Return the [X, Y] coordinate for the center point of the cell that contains the specified text.  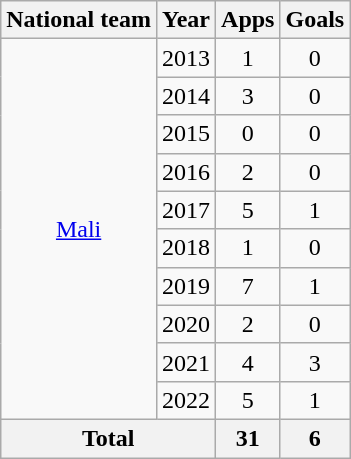
Mali [79, 230]
2015 [186, 134]
Goals [315, 20]
Year [186, 20]
7 [248, 286]
2019 [186, 286]
2014 [186, 96]
2021 [186, 362]
31 [248, 438]
2018 [186, 248]
2020 [186, 324]
National team [79, 20]
Apps [248, 20]
2017 [186, 210]
6 [315, 438]
Total [108, 438]
2022 [186, 400]
2016 [186, 172]
4 [248, 362]
2013 [186, 58]
